Capture the cell that displays the provided text and extract its [x, y] central coordinate. 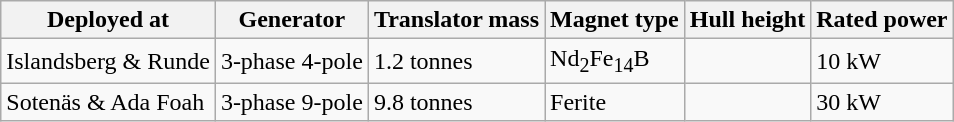
Magnet type [615, 20]
Nd2Fe14B [615, 61]
Sotenäs & Ada Foah [108, 102]
Islandsberg & Runde [108, 61]
3-phase 4-pole [292, 61]
Rated power [882, 20]
Ferite [615, 102]
Generator [292, 20]
Deployed at [108, 20]
10 kW [882, 61]
Hull height [747, 20]
30 kW [882, 102]
Translator mass [456, 20]
3-phase 9-pole [292, 102]
1.2 tonnes [456, 61]
9.8 tonnes [456, 102]
